Locate the cell with the specified text and output its (X, Y) center coordinate. 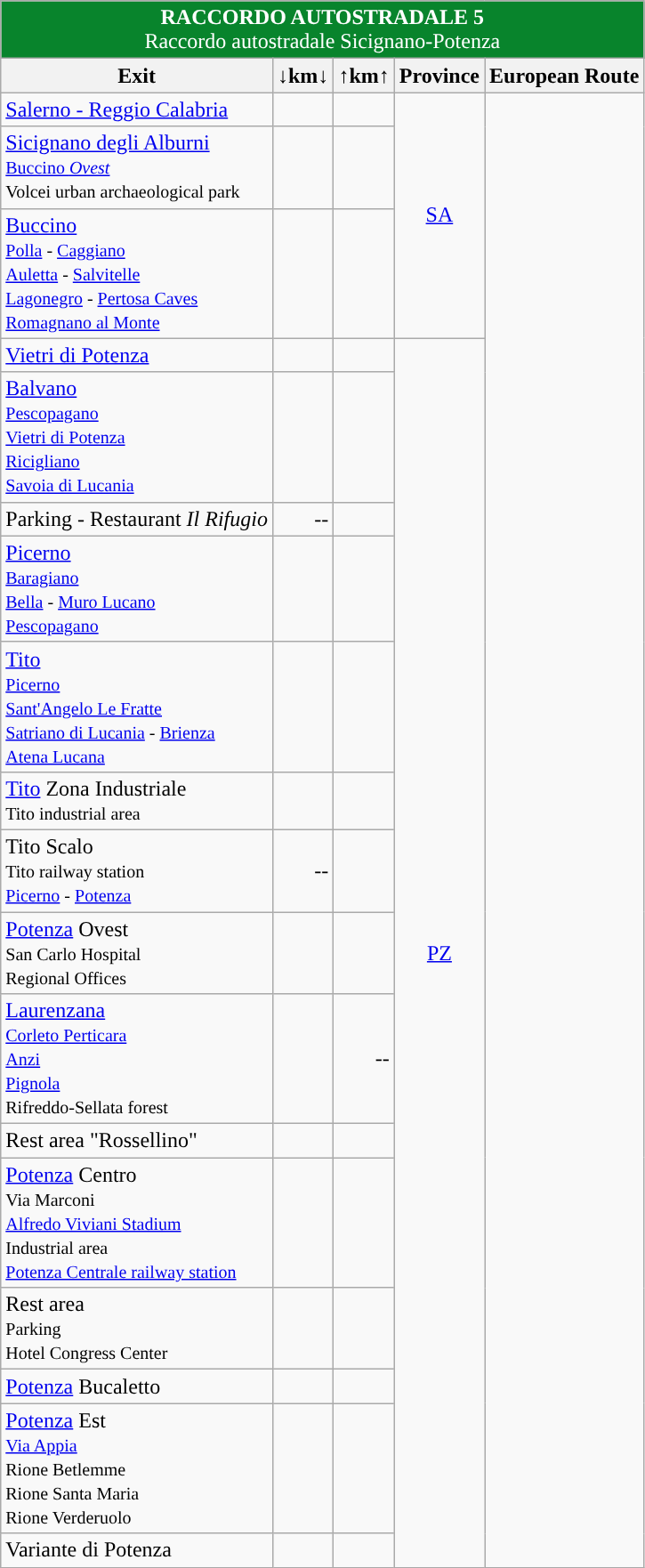
Balvano PescopaganoVietri di PotenzaRiciglianoSavoia di Lucania (137, 437)
Tito Picerno Sant'Angelo Le Fratte Satriano di Lucania - Brienza Atena Lucana (137, 707)
Sicignano degli Alburni Buccino Ovest Volcei urban archaeological park (137, 167)
European Route (564, 76)
Tito Scalo Tito railway station Picerno - Potenza (137, 870)
LaurenzanaCorleto PerticaraAnziPignola Rifreddo-Sellata forest (137, 1059)
Potenza Ovest San Carlo HospitalRegional Offices (137, 952)
Buccino Polla - CaggianoAuletta - Salvitelle Lagonegro - Pertosa CavesRomagnano al Monte (137, 273)
Exit (137, 76)
Potenza Centro Via Marconi Alfredo Viviani Stadium Industrial area Potenza Centrale railway station (137, 1223)
Tito Zona Industriale Tito industrial area (137, 801)
Rest area Parking Hotel Congress Center (137, 1329)
SA (439, 215)
Vietri di Potenza (137, 355)
↑km↑ (364, 76)
Salerno - Reggio Calabria (137, 109)
RACCORDO AUTOSTRADALE 5Raccordo autostradale Sicignano-Potenza (322, 30)
Potenza Bucaletto (137, 1386)
Potenza Est Via AppiaRione BetlemmeRione Santa MariaRione Verderuolo (137, 1468)
↓km↓ (302, 76)
Rest area "Rossellino" (137, 1141)
Province (439, 76)
Picerno BaragianoBella - Muro Lucano Pescopagano (137, 589)
Parking - Restaurant Il Rifugio (137, 519)
Variante di Potenza (137, 1550)
PZ (439, 952)
